Return the [x, y] coordinate for the center point of the cell that contains the specified text.  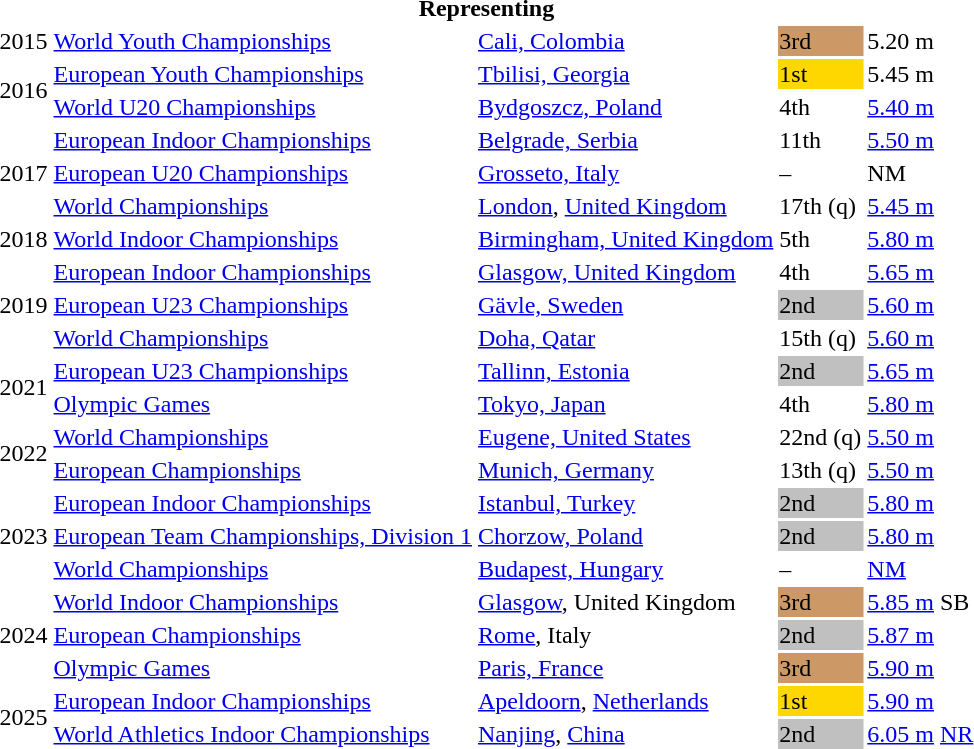
Nanjing, China [625, 734]
European U20 Championships [263, 173]
Paris, France [625, 668]
Munich, Germany [625, 470]
Cali, Colombia [625, 41]
Birmingham, United Kingdom [625, 239]
Tallinn, Estonia [625, 371]
Tbilisi, Georgia [625, 74]
World U20 Championships [263, 107]
Rome, Italy [625, 635]
22nd (q) [820, 437]
Gävle, Sweden [625, 305]
Bydgoszcz, Poland [625, 107]
11th [820, 140]
Eugene, United States [625, 437]
London, United Kingdom [625, 206]
European Team Championships, Division 1 [263, 536]
Apeldoorn, Netherlands [625, 701]
Doha, Qatar [625, 338]
15th (q) [820, 338]
Istanbul, Turkey [625, 503]
Chorzow, Poland [625, 536]
Belgrade, Serbia [625, 140]
17th (q) [820, 206]
World Athletics Indoor Championships [263, 734]
Grosseto, Italy [625, 173]
European Youth Championships [263, 74]
5th [820, 239]
13th (q) [820, 470]
World Youth Championships [263, 41]
Tokyo, Japan [625, 404]
Budapest, Hungary [625, 569]
